Return [X, Y] of the center of cell containing provided text 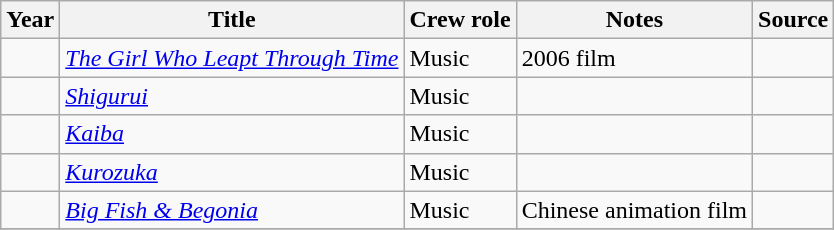
Notes [634, 20]
Source [794, 20]
Year [30, 20]
Crew role [460, 20]
Title [232, 20]
Kurozuka [232, 172]
The Girl Who Leapt Through Time [232, 58]
Kaiba [232, 134]
Big Fish & Begonia [232, 210]
Shigurui [232, 96]
2006 film [634, 58]
Chinese animation film [634, 210]
